Locate the cell with the specified text and output its (X, Y) center coordinate. 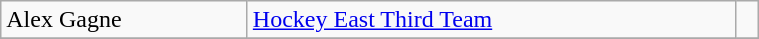
Alex Gagne (124, 20)
Hockey East Third Team (492, 20)
